Return the [X, Y] coordinate for the center point of the cell that contains the specified text.  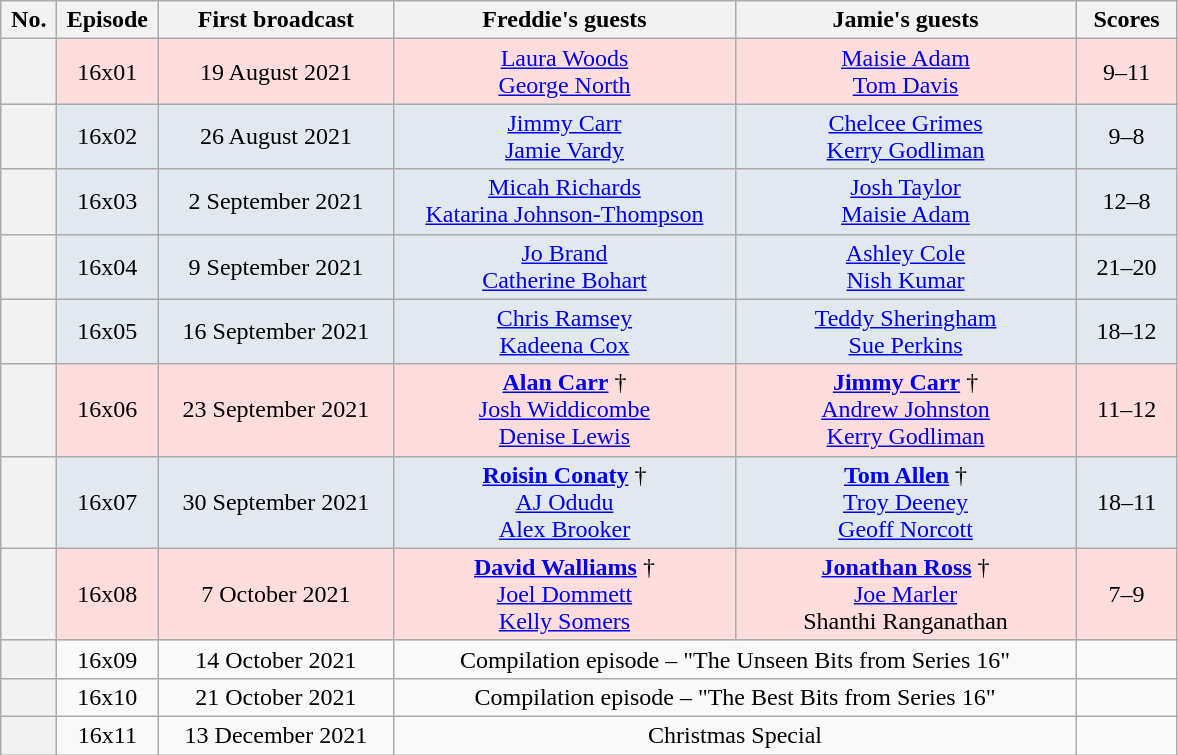
19 August 2021 [276, 72]
9–8 [1126, 136]
Chelcee GrimesKerry Godliman [906, 136]
21 October 2021 [276, 697]
16x04 [108, 266]
Christmas Special [735, 735]
Ashley ColeNish Kumar [906, 266]
David Walliams †Joel DommettKelly Somers [564, 594]
16x10 [108, 697]
16x11 [108, 735]
Jimmy Carr †Andrew JohnstonKerry Godliman [906, 410]
Episode [108, 20]
13 December 2021 [276, 735]
9–11 [1126, 72]
16x09 [108, 659]
Roisin Conaty †AJ OduduAlex Brooker [564, 502]
16x03 [108, 202]
Jimmy CarrJamie Vardy [564, 136]
Micah RichardsKatarina Johnson-Thompson [564, 202]
No. [29, 20]
Scores [1126, 20]
Alan Carr †Josh WiddicombeDenise Lewis [564, 410]
11–12 [1126, 410]
Tom Allen †Troy DeeneyGeoff Norcott [906, 502]
Teddy SheringhamSue Perkins [906, 332]
16x08 [108, 594]
9 September 2021 [276, 266]
Chris RamseyKadeena Cox [564, 332]
18–11 [1126, 502]
2 September 2021 [276, 202]
Maisie AdamTom Davis [906, 72]
16x06 [108, 410]
Laura WoodsGeorge North [564, 72]
First broadcast [276, 20]
7 October 2021 [276, 594]
Josh TaylorMaisie Adam [906, 202]
16x02 [108, 136]
7–9 [1126, 594]
18–12 [1126, 332]
30 September 2021 [276, 502]
Freddie's guests [564, 20]
23 September 2021 [276, 410]
16x07 [108, 502]
Jonathan Ross †Joe MarlerShanthi Ranganathan [906, 594]
14 October 2021 [276, 659]
Compilation episode – "The Best Bits from Series 16" [735, 697]
26 August 2021 [276, 136]
21–20 [1126, 266]
16x05 [108, 332]
16 September 2021 [276, 332]
Jo BrandCatherine Bohart [564, 266]
16x01 [108, 72]
12–8 [1126, 202]
Compilation episode – "The Unseen Bits from Series 16" [735, 659]
Jamie's guests [906, 20]
